Identify which cell holds the provided text, then report its [x, y] central coordinate. 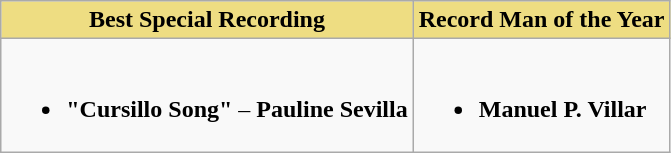
Record Man of the Year [542, 20]
"Cursillo Song" – Pauline Sevilla [207, 96]
Manuel P. Villar [542, 96]
Best Special Recording [207, 20]
